Return the [X, Y] coordinate for the center point of the cell that contains the specified text.  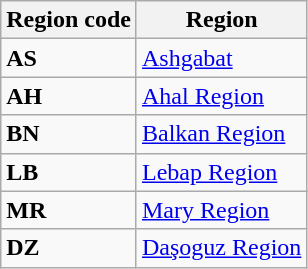
LB [69, 172]
Balkan Region [221, 134]
AH [69, 96]
Ahal Region [221, 96]
AS [69, 58]
Lebap Region [221, 172]
Ashgabat [221, 58]
MR [69, 210]
BN [69, 134]
Region code [69, 20]
Mary Region [221, 210]
Daşoguz Region [221, 248]
Region [221, 20]
DZ [69, 248]
